Return the [x, y] coordinate for the center point of the cell that contains the specified text.  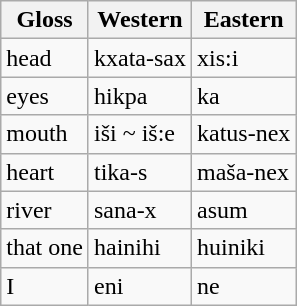
eni [140, 286]
heart [45, 172]
head [45, 58]
Eastern [243, 20]
maša-nex [243, 172]
river [45, 210]
Western [140, 20]
tika-s [140, 172]
katus-nex [243, 134]
ne [243, 286]
Gloss [45, 20]
iši ~ iš:e [140, 134]
eyes [45, 96]
huiniki [243, 248]
I [45, 286]
xis:i [243, 58]
asum [243, 210]
kxata-sax [140, 58]
ka [243, 96]
hainihi [140, 248]
hikpa [140, 96]
mouth [45, 134]
that one [45, 248]
sana-x [140, 210]
